Identify which cell holds the provided text, then report its [X, Y] central coordinate. 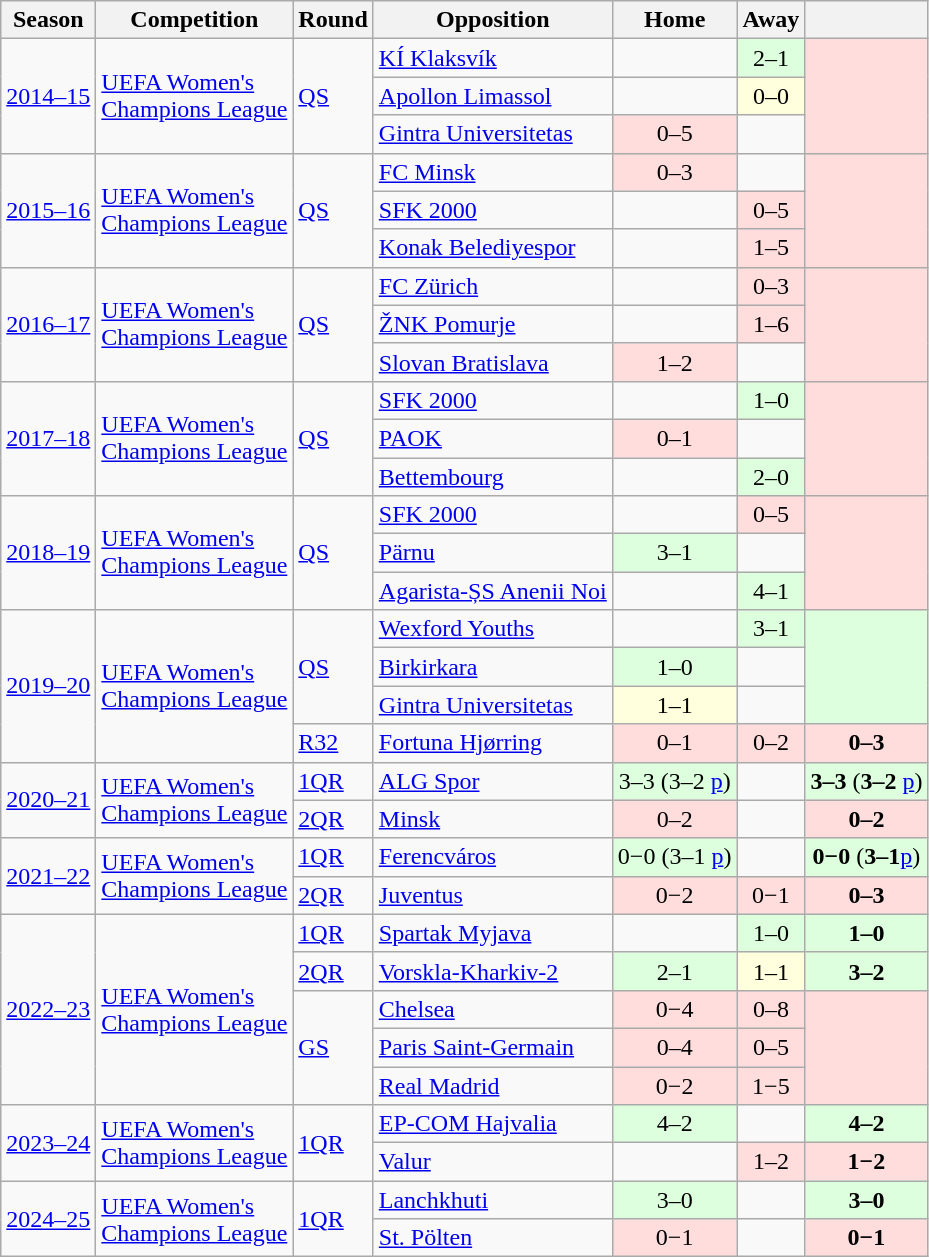
0−0 (3–1 p) [674, 857]
ŽNK Pomurje [492, 324]
2023–24 [48, 1143]
Agarista-ȘS Anenii Noi [492, 591]
KÍ Klaksvík [492, 58]
1−5 [771, 1085]
2021–22 [48, 876]
1–5 [771, 248]
Lanchkhuti [492, 1200]
Spartak Myjava [492, 933]
Paris Saint-Germain [492, 1047]
Competition [194, 20]
Season [48, 20]
Bettembourg [492, 477]
2017–18 [48, 438]
PAOK [492, 438]
Chelsea [492, 1009]
2022–23 [48, 1009]
3–2 [866, 971]
2024–25 [48, 1219]
4–1 [771, 591]
2016–17 [48, 324]
1−2 [866, 1162]
Minsk [492, 819]
Juventus [492, 895]
2020–21 [48, 800]
EP-COM Hajvalia [492, 1124]
2014–15 [48, 96]
St. Pölten [492, 1238]
0−0 (3–1p) [866, 857]
2–0 [771, 477]
0–0 [771, 96]
Opposition [492, 20]
1–6 [771, 324]
Round [333, 20]
Away [771, 20]
Real Madrid [492, 1085]
Ferencváros [492, 857]
FC Minsk [492, 172]
2015–16 [48, 210]
Pärnu [492, 553]
Valur [492, 1162]
Apollon Limassol [492, 96]
Slovan Bratislava [492, 362]
0−4 [674, 1009]
Home [674, 20]
Konak Belediyespor [492, 248]
Birkirkara [492, 667]
R32 [333, 743]
2019–20 [48, 686]
Wexford Youths [492, 629]
0–8 [771, 1009]
FC Zürich [492, 286]
GS [333, 1047]
ALG Spor [492, 781]
Fortuna Hjørring [492, 743]
2018–19 [48, 553]
0–4 [674, 1047]
Vorskla-Kharkiv-2 [492, 971]
